Output the [x, y] coordinate of the center of the cell containing the given text.  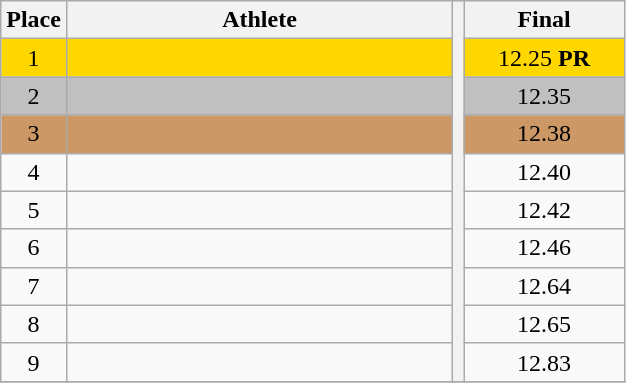
12.38 [544, 134]
Final [544, 20]
6 [34, 248]
4 [34, 172]
9 [34, 362]
3 [34, 134]
12.35 [544, 96]
12.46 [544, 248]
12.65 [544, 324]
12.42 [544, 210]
Place [34, 20]
12.40 [544, 172]
12.25 PR [544, 58]
2 [34, 96]
5 [34, 210]
7 [34, 286]
12.83 [544, 362]
1 [34, 58]
8 [34, 324]
12.64 [544, 286]
Athlete [259, 20]
